Return (X, Y) of the center of cell containing provided text 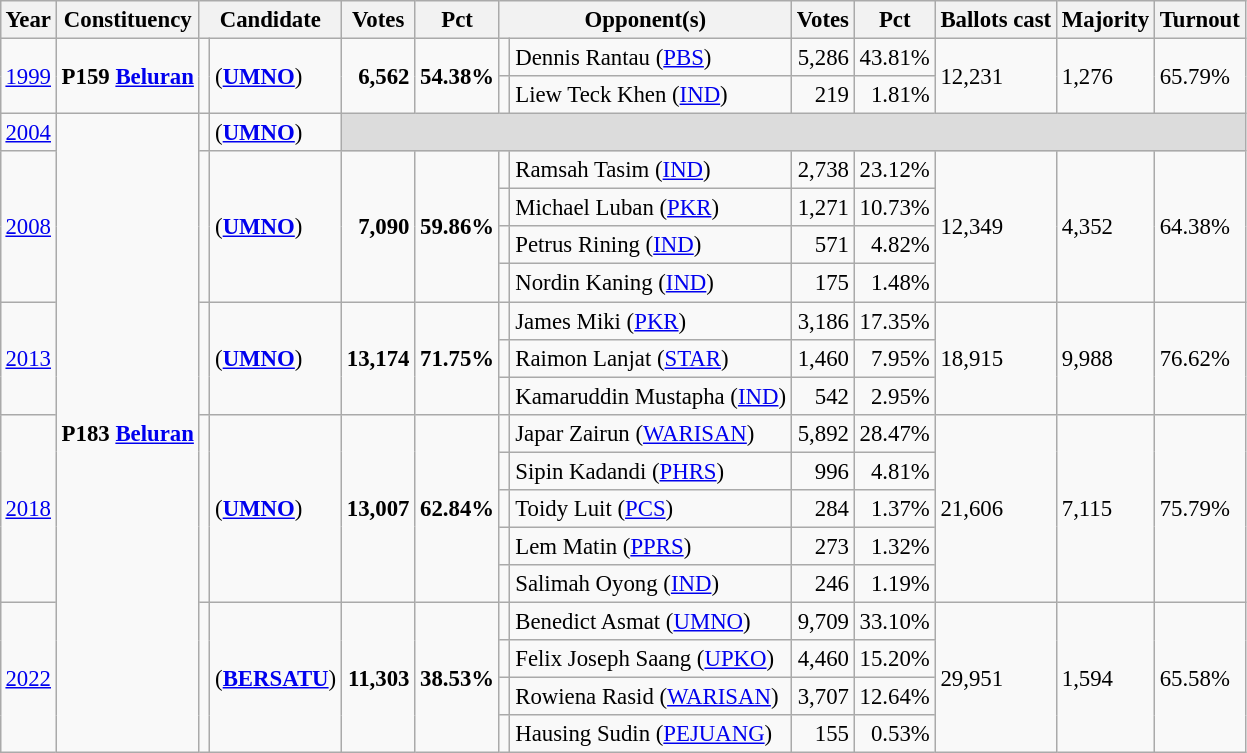
76.62% (1200, 358)
Turnout (1200, 20)
2018 (28, 508)
246 (822, 584)
284 (822, 508)
7.95% (894, 358)
996 (822, 471)
Majority (1105, 20)
13,007 (378, 508)
Year (28, 20)
2,738 (822, 170)
43.81% (894, 57)
Hausing Sudin (PEJUANG) (650, 734)
219 (822, 95)
2.95% (894, 396)
7,090 (378, 226)
Dennis Rantau (PBS) (650, 57)
P183 Beluran (128, 434)
1,460 (822, 358)
4.81% (894, 471)
12.64% (894, 696)
3,707 (822, 696)
11,303 (378, 677)
Felix Joseph Saang (UPKO) (650, 659)
Ballots cast (996, 20)
155 (822, 734)
62.84% (458, 508)
Toidy Luit (PCS) (650, 508)
2022 (28, 677)
4,460 (822, 659)
Petrus Rining (IND) (650, 245)
12,231 (996, 76)
2008 (28, 226)
64.38% (1200, 226)
9,709 (822, 621)
1,594 (1105, 677)
175 (822, 283)
4.82% (894, 245)
1999 (28, 76)
12,349 (996, 226)
2013 (28, 358)
273 (822, 546)
7,115 (1105, 508)
18,915 (996, 358)
75.79% (1200, 508)
1.48% (894, 283)
65.58% (1200, 677)
13,174 (378, 358)
Lem Matin (PPRS) (650, 546)
Rowiena Rasid (WARISAN) (650, 696)
Raimon Lanjat (STAR) (650, 358)
Sipin Kadandi (PHRS) (650, 471)
Benedict Asmat (UMNO) (650, 621)
Kamaruddin Mustapha (IND) (650, 396)
33.10% (894, 621)
1,276 (1105, 76)
Nordin Kaning (IND) (650, 283)
4,352 (1105, 226)
(BERSATU) (276, 677)
Salimah Oyong (IND) (650, 584)
Ramsah Tasim (IND) (650, 170)
6,562 (378, 76)
10.73% (894, 208)
9,988 (1105, 358)
1.19% (894, 584)
P159 Beluran (128, 76)
38.53% (458, 677)
29,951 (996, 677)
54.38% (458, 76)
1,271 (822, 208)
5,286 (822, 57)
17.35% (894, 321)
23.12% (894, 170)
542 (822, 396)
5,892 (822, 433)
0.53% (894, 734)
571 (822, 245)
Constituency (128, 20)
28.47% (894, 433)
1.37% (894, 508)
Liew Teck Khen (IND) (650, 95)
15.20% (894, 659)
Candidate (270, 20)
James Miki (PKR) (650, 321)
21,606 (996, 508)
1.32% (894, 546)
59.86% (458, 226)
3,186 (822, 321)
1.81% (894, 95)
71.75% (458, 358)
2004 (28, 133)
Opponent(s) (645, 20)
65.79% (1200, 76)
Michael Luban (PKR) (650, 208)
Japar Zairun (WARISAN) (650, 433)
